For the text-containing cell, return its midpoint in (X, Y) coordinate format. 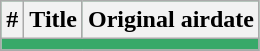
# (12, 20)
Title (54, 20)
Original airdate (170, 20)
